Search for the cell housing the specified text and yield its (x, y) center coordinate. 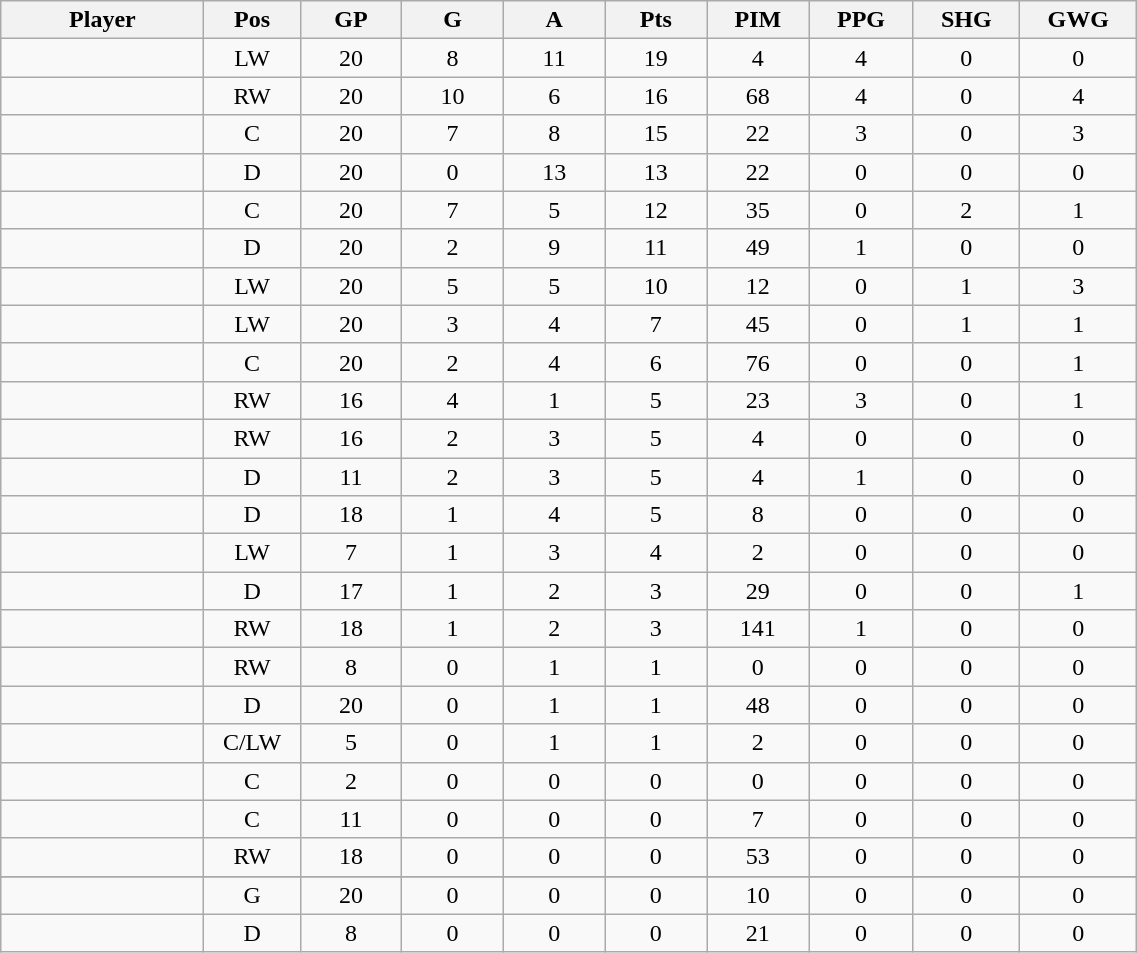
19 (656, 58)
48 (758, 705)
45 (758, 324)
GP (351, 20)
PPG (861, 20)
SHG (966, 20)
GWG (1078, 20)
76 (758, 362)
21 (758, 933)
53 (758, 857)
C/LW (252, 743)
49 (758, 248)
PIM (758, 20)
23 (758, 400)
Pts (656, 20)
68 (758, 96)
35 (758, 210)
29 (758, 591)
17 (351, 591)
A (554, 20)
141 (758, 629)
9 (554, 248)
Pos (252, 20)
Player (102, 20)
15 (656, 134)
